Provide the (X, Y) coordinate of the cell's center where the given text is located.  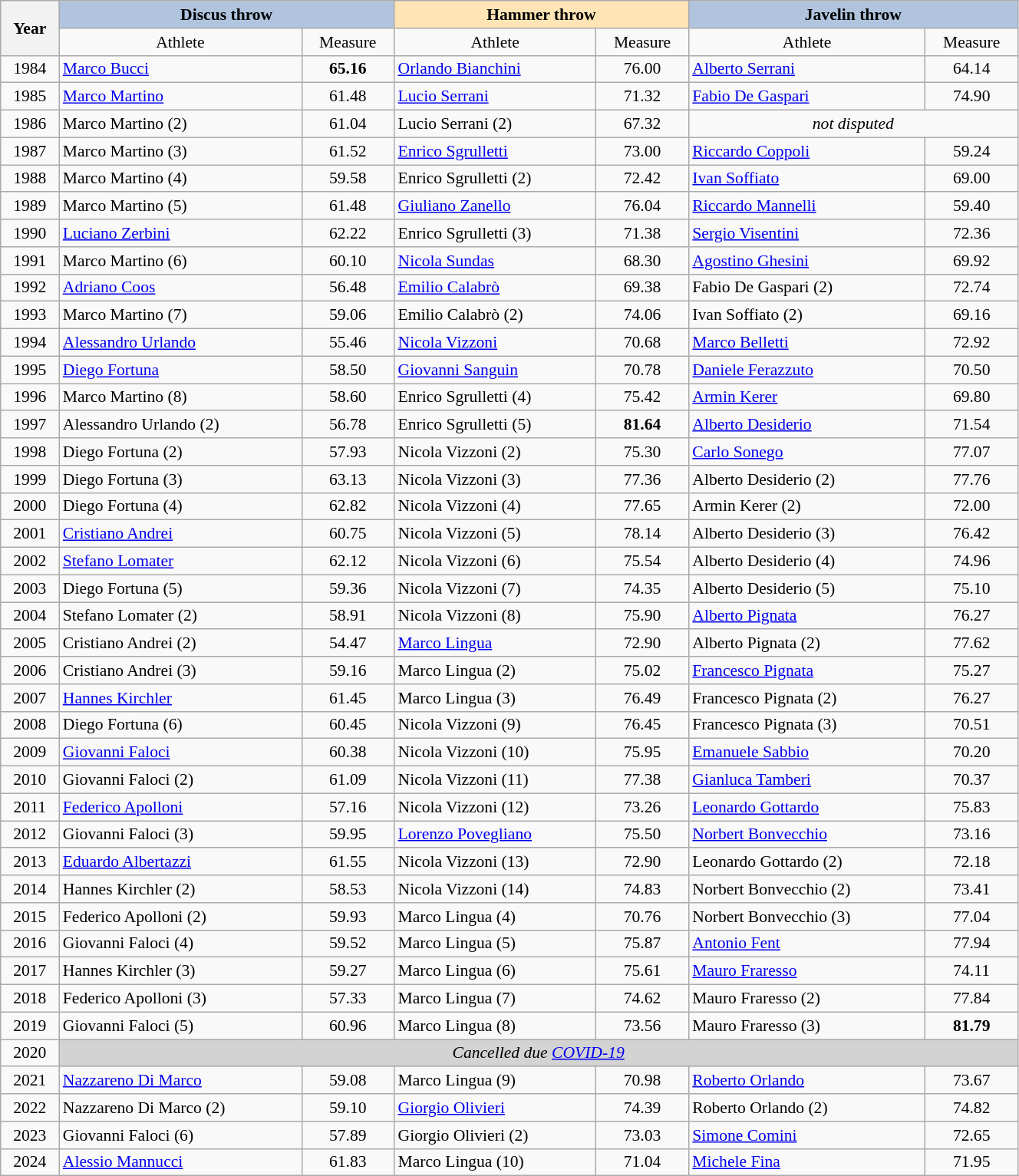
Nicola Vizzoni (11) (496, 780)
61.55 (348, 862)
Marco Lingua (10) (496, 1162)
2009 (30, 753)
Marco Lingua (4) (496, 917)
Lucio Serrani (496, 97)
Nicola Vizzoni (9) (496, 725)
Fabio De Gaspari (807, 97)
Javelin throw (853, 15)
Norbert Bonvecchio (807, 835)
Francesco Pignata (807, 670)
1994 (30, 343)
Marco Martino (3) (180, 151)
77.36 (642, 479)
Marco Lingua (6) (496, 971)
75.83 (971, 807)
2002 (30, 562)
Giovanni Faloci (3) (180, 835)
Alessandro Urlando (180, 343)
2011 (30, 807)
Year (30, 28)
77.38 (642, 780)
2018 (30, 999)
74.90 (971, 97)
Giovanni Faloci (5) (180, 1026)
Nicola Vizzoni (3) (496, 479)
59.93 (348, 917)
Diego Fortuna (3) (180, 479)
Ivan Soffiato (2) (807, 315)
54.47 (348, 644)
Marco Bucci (180, 69)
72.36 (971, 233)
Armin Kerer (807, 397)
69.00 (971, 179)
Enrico Sgrulletti (3) (496, 233)
59.95 (348, 835)
77.84 (971, 999)
Orlando Bianchini (496, 69)
77.94 (971, 944)
59.58 (348, 179)
Federico Apolloni (3) (180, 999)
Agostino Ghesini (807, 261)
1989 (30, 206)
59.40 (971, 206)
Antonio Fent (807, 944)
63.13 (348, 479)
65.16 (348, 69)
1985 (30, 97)
Giovanni Faloci (6) (180, 1135)
71.38 (642, 233)
Enrico Sgrulletti (2) (496, 179)
Nicola Vizzoni (5) (496, 534)
Giovanni Faloci (180, 753)
72.18 (971, 862)
71.95 (971, 1162)
Hannes Kirchler (2) (180, 889)
Alberto Serrani (807, 69)
Emilio Calabrò (496, 288)
70.78 (642, 370)
Nazzareno Di Marco (180, 1081)
Simone Comini (807, 1135)
2008 (30, 725)
Nicola Vizzoni (14) (496, 889)
73.03 (642, 1135)
59.08 (348, 1081)
75.27 (971, 670)
Hannes Kirchler (3) (180, 971)
2004 (30, 616)
Nicola Vizzoni (496, 343)
Marco Lingua (9) (496, 1081)
Emilio Calabrò (2) (496, 315)
70.37 (971, 780)
72.00 (971, 506)
61.45 (348, 698)
Diego Fortuna (5) (180, 588)
Mauro Fraresso (3) (807, 1026)
Marco Martino (8) (180, 397)
67.32 (642, 124)
Michele Fina (807, 1162)
73.26 (642, 807)
Nicola Vizzoni (4) (496, 506)
Enrico Sgrulletti (4) (496, 397)
75.61 (642, 971)
62.22 (348, 233)
57.16 (348, 807)
2023 (30, 1135)
75.42 (642, 397)
74.11 (971, 971)
Discus throw (227, 15)
58.60 (348, 397)
Diego Fortuna (6) (180, 725)
2012 (30, 835)
81.64 (642, 425)
77.04 (971, 917)
Norbert Bonvecchio (3) (807, 917)
Giuliano Zanello (496, 206)
74.83 (642, 889)
Francesco Pignata (2) (807, 698)
1999 (30, 479)
60.75 (348, 534)
70.20 (971, 753)
74.39 (642, 1108)
Marco Lingua (496, 644)
73.56 (642, 1026)
Alberto Pignata (807, 616)
Cristiano Andrei (180, 534)
1990 (30, 233)
Diego Fortuna (180, 370)
76.45 (642, 725)
68.30 (642, 261)
Nazzareno Di Marco (2) (180, 1108)
1988 (30, 179)
Carlo Sonego (807, 452)
Enrico Sgrulletti (5) (496, 425)
2015 (30, 917)
73.41 (971, 889)
Marco Lingua (5) (496, 944)
55.46 (348, 343)
Cristiano Andrei (2) (180, 644)
Alberto Desiderio (3) (807, 534)
58.91 (348, 616)
2006 (30, 670)
74.82 (971, 1108)
70.68 (642, 343)
75.87 (642, 944)
69.16 (971, 315)
Marco Martino (180, 97)
61.04 (348, 124)
Giorgio Olivieri (496, 1108)
59.36 (348, 588)
Nicola Vizzoni (7) (496, 588)
Nicola Vizzoni (6) (496, 562)
2019 (30, 1026)
76.42 (971, 534)
2020 (30, 1053)
69.80 (971, 397)
Marco Martino (5) (180, 206)
1997 (30, 425)
56.78 (348, 425)
73.67 (971, 1081)
Alberto Desiderio (2) (807, 479)
76.04 (642, 206)
Marco Martino (6) (180, 261)
72.65 (971, 1135)
70.50 (971, 370)
Stefano Lomater (2) (180, 616)
2017 (30, 971)
Marco Martino (2) (180, 124)
75.90 (642, 616)
Giorgio Olivieri (2) (496, 1135)
75.30 (642, 452)
Alberto Pignata (2) (807, 644)
Alessio Mannucci (180, 1162)
Riccardo Coppoli (807, 151)
Alberto Desiderio (807, 425)
57.89 (348, 1135)
not disputed (853, 124)
Marco Lingua (2) (496, 670)
Alberto Desiderio (4) (807, 562)
Marco Martino (7) (180, 315)
Roberto Orlando (2) (807, 1108)
60.96 (348, 1026)
72.74 (971, 288)
2001 (30, 534)
Leonardo Gottardo (2) (807, 862)
Adriano Coos (180, 288)
1984 (30, 69)
69.92 (971, 261)
75.54 (642, 562)
75.02 (642, 670)
2003 (30, 588)
77.07 (971, 452)
64.14 (971, 69)
Cristiano Andrei (3) (180, 670)
61.09 (348, 780)
Hammer throw (542, 15)
2013 (30, 862)
59.10 (348, 1108)
Marco Lingua (7) (496, 999)
1996 (30, 397)
Marco Martino (4) (180, 179)
Riccardo Mannelli (807, 206)
74.62 (642, 999)
70.76 (642, 917)
Lucio Serrani (2) (496, 124)
73.00 (642, 151)
Nicola Vizzoni (10) (496, 753)
Giovanni Sanguin (496, 370)
1991 (30, 261)
Stefano Lomater (180, 562)
Giovanni Faloci (4) (180, 944)
1993 (30, 315)
Federico Apolloni (2) (180, 917)
61.52 (348, 151)
76.49 (642, 698)
1987 (30, 151)
59.16 (348, 670)
59.27 (348, 971)
Marco Lingua (8) (496, 1026)
70.98 (642, 1081)
58.53 (348, 889)
2007 (30, 698)
Hannes Kirchler (180, 698)
Gianluca Tamberi (807, 780)
Diego Fortuna (4) (180, 506)
1986 (30, 124)
Norbert Bonvecchio (2) (807, 889)
Nicola Vizzoni (8) (496, 616)
59.06 (348, 315)
72.42 (642, 179)
75.50 (642, 835)
70.51 (971, 725)
74.35 (642, 588)
Federico Apolloni (180, 807)
69.38 (642, 288)
77.65 (642, 506)
Daniele Ferazzuto (807, 370)
57.93 (348, 452)
Alberto Desiderio (5) (807, 588)
75.10 (971, 588)
74.06 (642, 315)
62.12 (348, 562)
2000 (30, 506)
Armin Kerer (2) (807, 506)
2014 (30, 889)
1998 (30, 452)
Enrico Sgrulletti (496, 151)
71.04 (642, 1162)
Sergio Visentini (807, 233)
Alessandro Urlando (2) (180, 425)
Eduardo Albertazzi (180, 862)
75.95 (642, 753)
Diego Fortuna (2) (180, 452)
Roberto Orlando (807, 1081)
58.50 (348, 370)
2016 (30, 944)
59.52 (348, 944)
Marco Lingua (3) (496, 698)
2022 (30, 1108)
74.96 (971, 562)
Giovanni Faloci (2) (180, 780)
2021 (30, 1081)
60.38 (348, 753)
1992 (30, 288)
59.24 (971, 151)
60.10 (348, 261)
72.92 (971, 343)
Emanuele Sabbio (807, 753)
Nicola Sundas (496, 261)
2005 (30, 644)
77.76 (971, 479)
Nicola Vizzoni (2) (496, 452)
71.32 (642, 97)
56.48 (348, 288)
81.79 (971, 1026)
Nicola Vizzoni (12) (496, 807)
Luciano Zerbini (180, 233)
57.33 (348, 999)
76.00 (642, 69)
Leonardo Gottardo (807, 807)
Mauro Fraresso (807, 971)
Mauro Fraresso (2) (807, 999)
62.82 (348, 506)
Ivan Soffiato (807, 179)
78.14 (642, 534)
Marco Belletti (807, 343)
Nicola Vizzoni (13) (496, 862)
1995 (30, 370)
71.54 (971, 425)
60.45 (348, 725)
Francesco Pignata (3) (807, 725)
2024 (30, 1162)
Fabio De Gaspari (2) (807, 288)
77.62 (971, 644)
61.83 (348, 1162)
2010 (30, 780)
73.16 (971, 835)
Cancelled due COVID-19 (539, 1053)
Lorenzo Povegliano (496, 835)
